For the text-containing cell, return its midpoint in [X, Y] coordinate format. 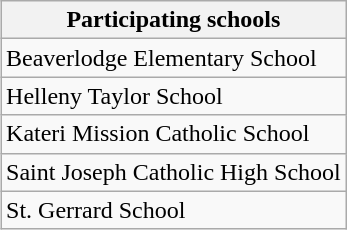
Participating schools [174, 20]
St. Gerrard School [174, 210]
Kateri Mission Catholic School [174, 134]
Saint Joseph Catholic High School [174, 172]
Helleny Taylor School [174, 96]
Beaverlodge Elementary School [174, 58]
